For the text-containing cell, return its midpoint in [x, y] coordinate format. 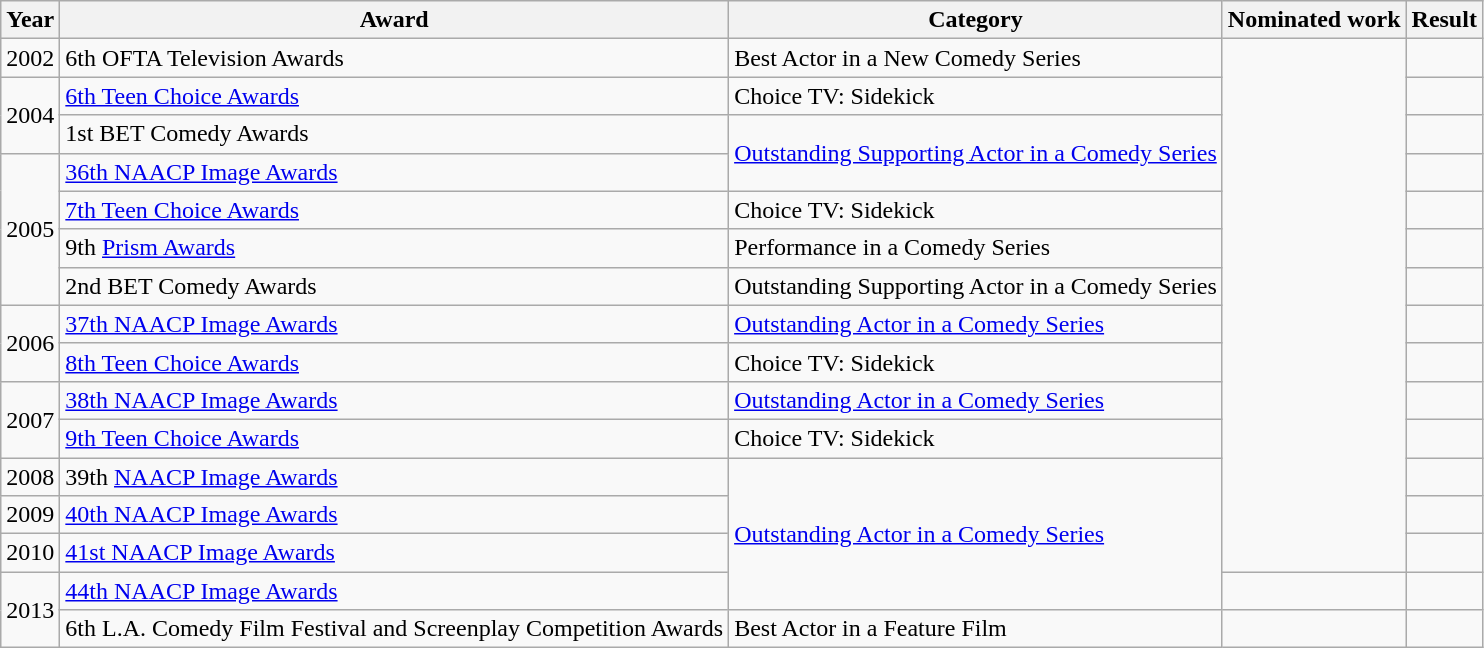
1st BET Comedy Awards [394, 134]
Nominated work [1314, 20]
2005 [30, 229]
8th Teen Choice Awards [394, 362]
36th NAACP Image Awards [394, 172]
Year [30, 20]
9th Teen Choice Awards [394, 438]
6th Teen Choice Awards [394, 96]
2002 [30, 58]
2008 [30, 477]
6th L.A. Comedy Film Festival and Screenplay Competition Awards [394, 629]
41st NAACP Image Awards [394, 553]
2007 [30, 419]
38th NAACP Image Awards [394, 400]
Category [976, 20]
40th NAACP Image Awards [394, 515]
2nd BET Comedy Awards [394, 286]
Performance in a Comedy Series [976, 248]
39th NAACP Image Awards [394, 477]
2013 [30, 610]
Award [394, 20]
2010 [30, 553]
Best Actor in a New Comedy Series [976, 58]
2004 [30, 115]
Result [1444, 20]
37th NAACP Image Awards [394, 324]
6th OFTA Television Awards [394, 58]
2006 [30, 343]
2009 [30, 515]
Best Actor in a Feature Film [976, 629]
7th Teen Choice Awards [394, 210]
9th Prism Awards [394, 248]
44th NAACP Image Awards [394, 591]
